Find where the given text appears and provide that cell's center as (X, Y) coordinate. 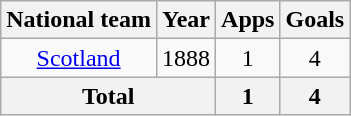
Goals (315, 20)
National team (79, 20)
Apps (248, 20)
Total (108, 96)
Scotland (79, 58)
1888 (186, 58)
Year (186, 20)
